Provide the (X, Y) coordinate of the cell's center where the given text is located.  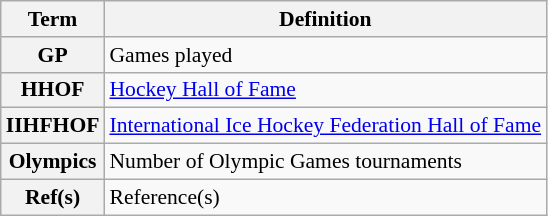
GP (53, 55)
International Ice Hockey Federation Hall of Fame (325, 126)
IIHFHOF (53, 126)
Definition (325, 19)
Games played (325, 55)
HHOF (53, 90)
Reference(s) (325, 197)
Number of Olympic Games tournaments (325, 162)
Olympics (53, 162)
Ref(s) (53, 197)
Term (53, 19)
Hockey Hall of Fame (325, 90)
